Capture the cell that displays the provided text and extract its [X, Y] central coordinate. 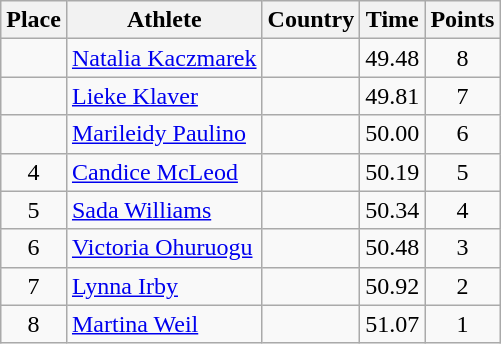
2 [462, 286]
Time [392, 20]
Lieke Klaver [164, 96]
Marileidy Paulino [164, 134]
49.48 [392, 58]
1 [462, 324]
50.00 [392, 134]
Natalia Kaczmarek [164, 58]
Victoria Ohuruogu [164, 248]
Athlete [164, 20]
Martina Weil [164, 324]
3 [462, 248]
50.92 [392, 286]
Lynna Irby [164, 286]
51.07 [392, 324]
49.81 [392, 96]
50.48 [392, 248]
Points [462, 20]
50.19 [392, 172]
Country [311, 20]
Sada Williams [164, 210]
50.34 [392, 210]
Candice McLeod [164, 172]
Place [34, 20]
